Output the (x, y) coordinate of the center of the cell containing the given text.  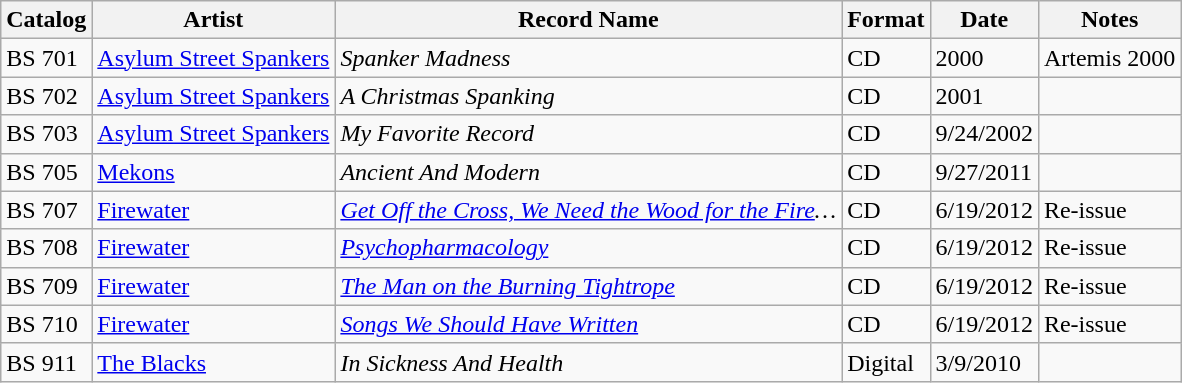
BS 705 (46, 172)
Mekons (214, 172)
3/9/2010 (984, 362)
2000 (984, 58)
Get Off the Cross, We Need the Wood for the Fire… (588, 210)
BS 701 (46, 58)
BS 911 (46, 362)
BS 709 (46, 286)
The Man on the Burning Tightrope (588, 286)
Artist (214, 20)
Catalog (46, 20)
Date (984, 20)
Songs We Should Have Written (588, 324)
Spanker Madness (588, 58)
Artemis 2000 (1109, 58)
BS 702 (46, 96)
In Sickness And Health (588, 362)
Record Name (588, 20)
9/27/2011 (984, 172)
Psychopharmacology (588, 248)
My Favorite Record (588, 134)
9/24/2002 (984, 134)
BS 710 (46, 324)
2001 (984, 96)
BS 708 (46, 248)
Notes (1109, 20)
BS 707 (46, 210)
The Blacks (214, 362)
A Christmas Spanking (588, 96)
Ancient And Modern (588, 172)
Format (886, 20)
Digital (886, 362)
BS 703 (46, 134)
